From the cell containing the given text, extract its center point as (x, y) coordinate. 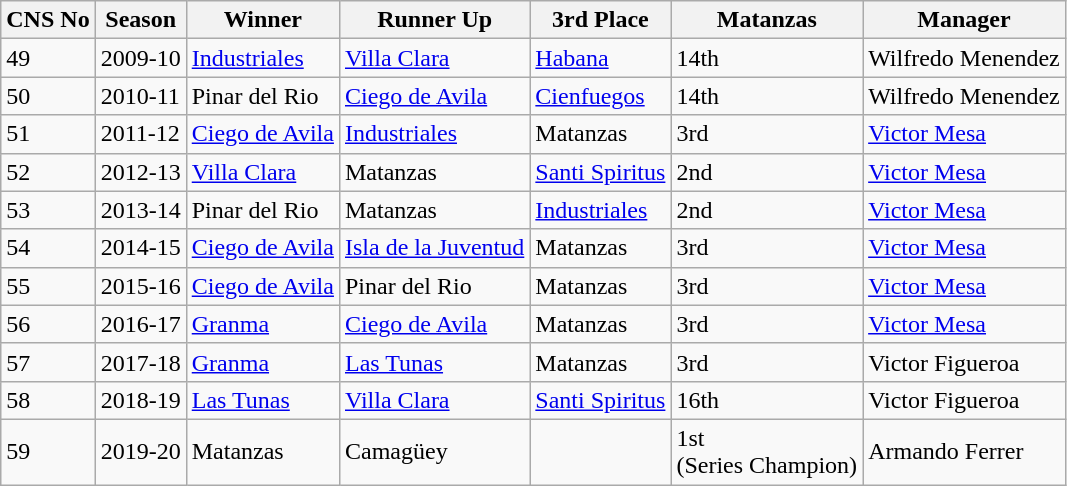
Cienfuegos (600, 96)
49 (48, 58)
Habana (600, 58)
57 (48, 362)
Camagüey (434, 452)
50 (48, 96)
16th (767, 400)
2014-15 (140, 248)
2015-16 (140, 286)
51 (48, 134)
Winner (262, 20)
59 (48, 452)
2012-13 (140, 172)
2013-14 (140, 210)
56 (48, 324)
Armando Ferrer (964, 452)
Runner Up (434, 20)
Manager (964, 20)
58 (48, 400)
55 (48, 286)
1st(Series Champion) (767, 452)
52 (48, 172)
2019-20 (140, 452)
2016-17 (140, 324)
2011-12 (140, 134)
53 (48, 210)
2017-18 (140, 362)
CNS No (48, 20)
Season (140, 20)
Isla de la Juventud (434, 248)
3rd Place (600, 20)
54 (48, 248)
2018-19 (140, 400)
2010-11 (140, 96)
2009-10 (140, 58)
